Capture the cell that displays the provided text and extract its (x, y) central coordinate. 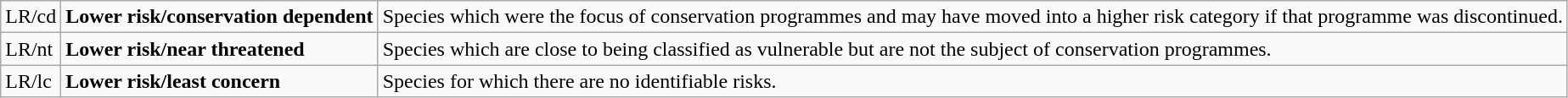
Species which are close to being classified as vulnerable but are not the subject of conservation programmes. (973, 49)
LR/nt (31, 49)
Species for which there are no identifiable risks. (973, 81)
Lower risk/conservation dependent (219, 17)
LR/cd (31, 17)
Lower risk/near threatened (219, 49)
LR/lc (31, 81)
Lower risk/least concern (219, 81)
Species which were the focus of conservation programmes and may have moved into a higher risk category if that programme was discontinued. (973, 17)
